Scan for the cell matching the given text and deliver its [x, y] coordinate at center. 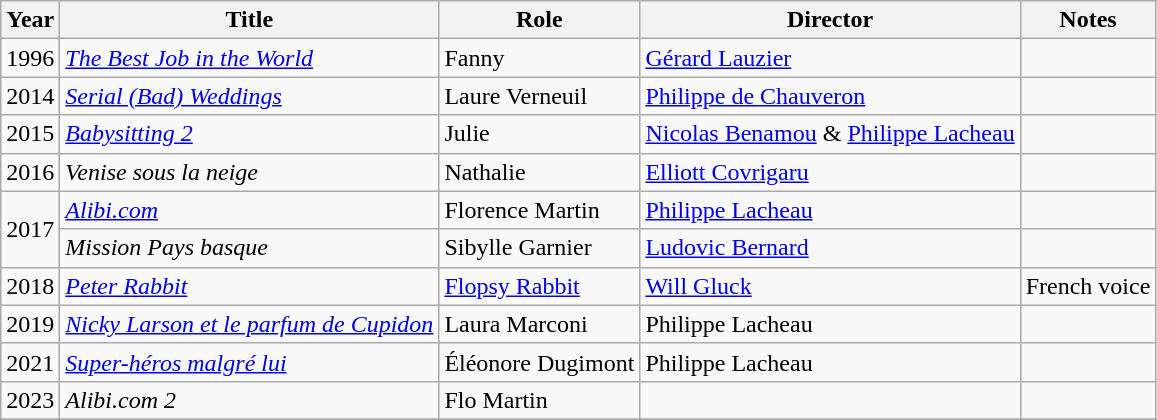
Laura Marconi [540, 324]
2023 [30, 400]
Éléonore Dugimont [540, 362]
Title [250, 20]
Notes [1088, 20]
Venise sous la neige [250, 172]
Nathalie [540, 172]
Role [540, 20]
Peter Rabbit [250, 286]
Serial (Bad) Weddings [250, 96]
Alibi.com 2 [250, 400]
Year [30, 20]
Laure Verneuil [540, 96]
Sibylle Garnier [540, 248]
Director [830, 20]
Will Gluck [830, 286]
2016 [30, 172]
Flopsy Rabbit [540, 286]
Julie [540, 134]
2021 [30, 362]
Nicolas Benamou & Philippe Lacheau [830, 134]
2017 [30, 229]
2019 [30, 324]
Nicky Larson et le parfum de Cupidon [250, 324]
Super-héros malgré lui [250, 362]
Elliott Covrigaru [830, 172]
Florence Martin [540, 210]
1996 [30, 58]
Alibi.com [250, 210]
2015 [30, 134]
Babysitting 2 [250, 134]
Mission Pays basque [250, 248]
Gérard Lauzier [830, 58]
2018 [30, 286]
Fanny [540, 58]
French voice [1088, 286]
Ludovic Bernard [830, 248]
The Best Job in the World [250, 58]
Flo Martin [540, 400]
Philippe de Chauveron [830, 96]
2014 [30, 96]
